Search for the cell housing the specified text and yield its [X, Y] center coordinate. 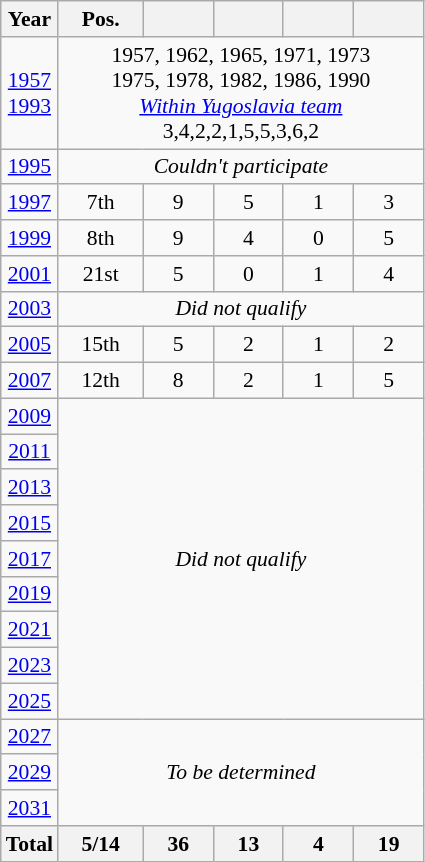
2027 [30, 737]
2009 [30, 416]
2001 [30, 274]
2023 [30, 666]
2013 [30, 488]
2007 [30, 381]
2017 [30, 559]
19 [389, 844]
Couldn't participate [241, 167]
36 [178, 844]
2011 [30, 452]
5/14 [100, 844]
Year [30, 19]
1999 [30, 238]
8 [178, 381]
1957 1993 [30, 93]
2003 [30, 309]
1995 [30, 167]
8th [100, 238]
12th [100, 381]
1997 [30, 203]
21st [100, 274]
2015 [30, 523]
Pos. [100, 19]
2005 [30, 345]
3 [389, 203]
2021 [30, 630]
To be determined [241, 772]
2029 [30, 773]
Total [30, 844]
2025 [30, 701]
2031 [30, 808]
13 [248, 844]
15th [100, 345]
2019 [30, 594]
7th [100, 203]
1957, 1962, 1965, 1971, 19731975, 1978, 1982, 1986, 1990 Within Yugoslavia team 3,4,2,2,1,5,5,3,6,2 [241, 93]
